Output the (x, y) coordinate of the center of the cell containing the given text.  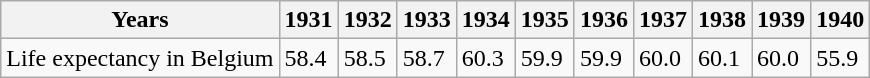
58.7 (426, 58)
1938 (722, 20)
55.9 (840, 58)
Life expectancy in Belgium (140, 58)
58.5 (368, 58)
60.1 (722, 58)
1936 (604, 20)
Years (140, 20)
1933 (426, 20)
60.3 (486, 58)
1937 (662, 20)
1931 (308, 20)
1932 (368, 20)
1939 (782, 20)
1935 (544, 20)
1934 (486, 20)
58.4 (308, 58)
1940 (840, 20)
